For the text-containing cell, return its midpoint in (X, Y) coordinate format. 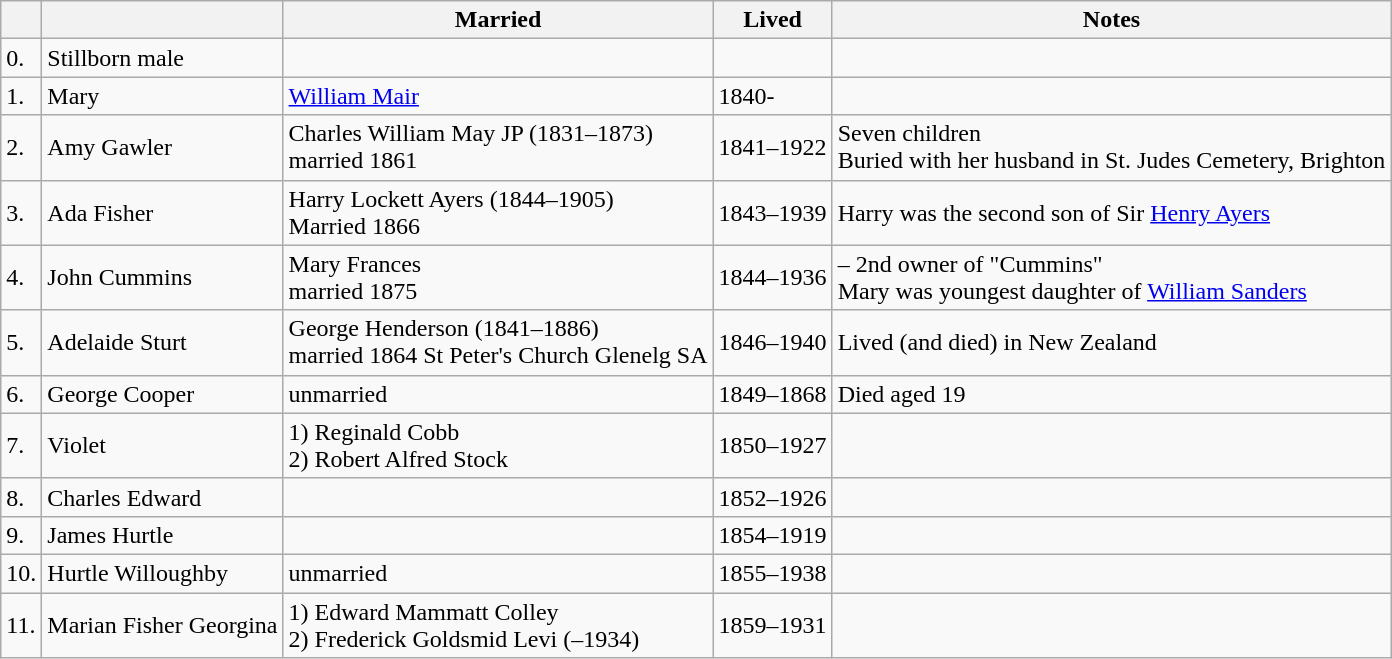
1854–1919 (772, 535)
1) Reginald Cobb2) Robert Alfred Stock (498, 446)
9. (22, 535)
Died aged 19 (1112, 394)
11. (22, 624)
Harry was the second son of Sir Henry Ayers (1112, 212)
1846–1940 (772, 342)
1855–1938 (772, 573)
1852–1926 (772, 497)
2. (22, 148)
10. (22, 573)
Violet (162, 446)
Stillborn male (162, 58)
Charles William May JP (1831–1873)married 1861 (498, 148)
Notes (1112, 20)
George Cooper (162, 394)
Lived (and died) in New Zealand (1112, 342)
Married (498, 20)
William Mair (498, 96)
3. (22, 212)
1) Edward Mammatt Colley2) Frederick Goldsmid Levi (–1934) (498, 624)
John Cummins (162, 278)
1849–1868 (772, 394)
Mary (162, 96)
1850–1927 (772, 446)
6. (22, 394)
Lived (772, 20)
James Hurtle (162, 535)
1844–1936 (772, 278)
1859–1931 (772, 624)
1. (22, 96)
Charles Edward (162, 497)
5. (22, 342)
1840- (772, 96)
Seven childrenBuried with her husband in St. Judes Cemetery, Brighton (1112, 148)
Mary Frances married 1875 (498, 278)
7. (22, 446)
Ada Fisher (162, 212)
– 2nd owner of "Cummins"Mary was youngest daughter of William Sanders (1112, 278)
Hurtle Willoughby (162, 573)
George Henderson (1841–1886)married 1864 St Peter's Church Glenelg SA (498, 342)
Harry Lockett Ayers (1844–1905)Married 1866 (498, 212)
0. (22, 58)
1843–1939 (772, 212)
8. (22, 497)
Adelaide Sturt (162, 342)
Marian Fisher Georgina (162, 624)
4. (22, 278)
Amy Gawler (162, 148)
1841–1922 (772, 148)
